Extract the [X, Y] coordinate from the center of the cell holding the provided text.  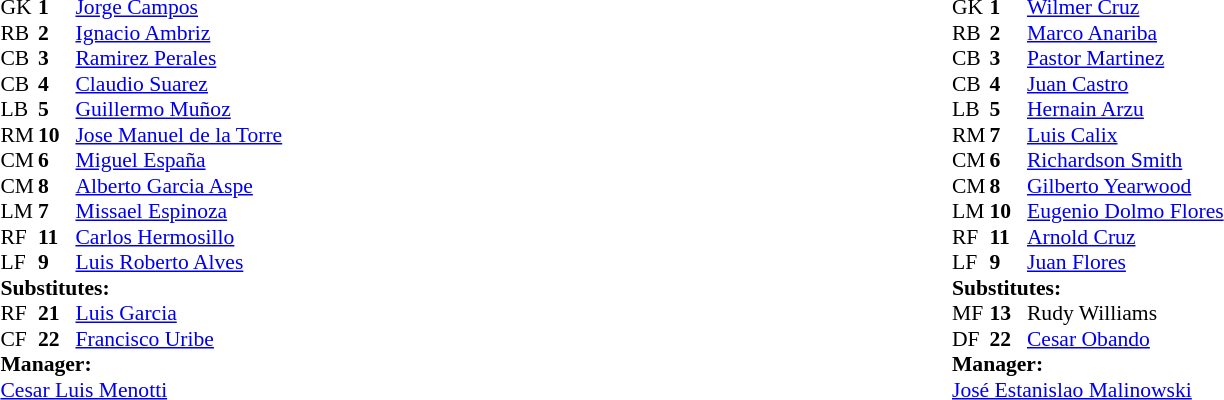
Richardson Smith [1126, 161]
Juan Castro [1126, 84]
Luis Roberto Alves [178, 263]
Jose Manuel de la Torre [178, 135]
Claudio Suarez [178, 84]
Luis Garcia [178, 313]
Marco Anariba [1126, 33]
Gilberto Yearwood [1126, 186]
MF [971, 313]
21 [57, 313]
Miguel España [178, 161]
Guillermo Muñoz [178, 109]
Ramirez Perales [178, 59]
CF [19, 339]
Luis Calix [1126, 135]
DF [971, 339]
Pastor Martinez [1126, 59]
Eugenio Dolmo Flores [1126, 211]
Arnold Cruz [1126, 237]
13 [1008, 313]
Hernain Arzu [1126, 109]
Alberto Garcia Aspe [178, 186]
Carlos Hermosillo [178, 237]
Missael Espinoza [178, 211]
Rudy Williams [1126, 313]
Cesar Obando [1126, 339]
Juan Flores [1126, 263]
Ignacio Ambriz [178, 33]
Francisco Uribe [178, 339]
